Search for the cell housing the specified text and yield its (x, y) center coordinate. 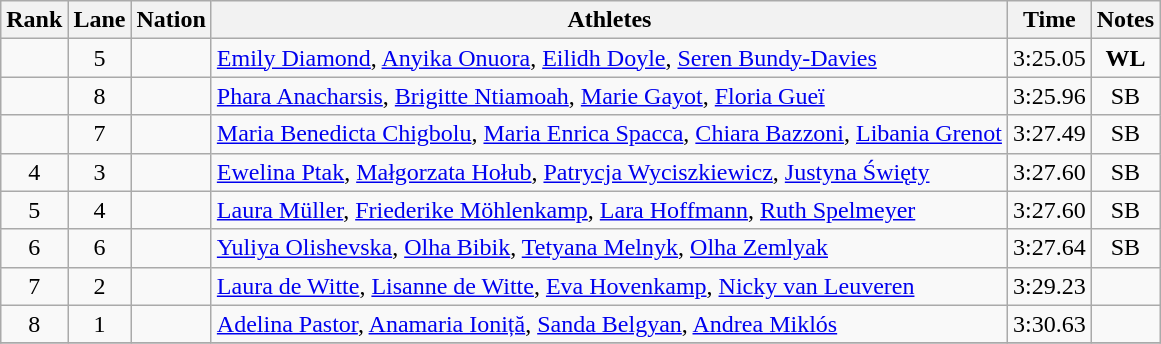
3:27.49 (1049, 134)
Notes (1125, 20)
Emily Diamond, Anyika Onuora, Eilidh Doyle, Seren Bundy-Davies (609, 58)
3:27.64 (1049, 248)
Laura de Witte, Lisanne de Witte, Eva Hovenkamp, Nicky van Leuveren (609, 286)
Phara Anacharsis, Brigitte Ntiamoah, Marie Gayot, Floria Gueï (609, 96)
Yuliya Olishevska, Olha Bibik, Tetyana Melnyk, Olha Zemlyak (609, 248)
3:29.23 (1049, 286)
3:25.96 (1049, 96)
1 (100, 324)
Ewelina Ptak, Małgorzata Hołub, Patrycja Wyciszkiewicz, Justyna Święty (609, 172)
Athletes (609, 20)
Maria Benedicta Chigbolu, Maria Enrica Spacca, Chiara Bazzoni, Libania Grenot (609, 134)
Rank (34, 20)
3:25.05 (1049, 58)
Laura Müller, Friederike Möhlenkamp, Lara Hoffmann, Ruth Spelmeyer (609, 210)
Time (1049, 20)
Adelina Pastor, Anamaria Ioniță, Sanda Belgyan, Andrea Miklós (609, 324)
2 (100, 286)
Lane (100, 20)
3:30.63 (1049, 324)
3 (100, 172)
Nation (171, 20)
WL (1125, 58)
